Identify which cell holds the provided text, then report its (x, y) central coordinate. 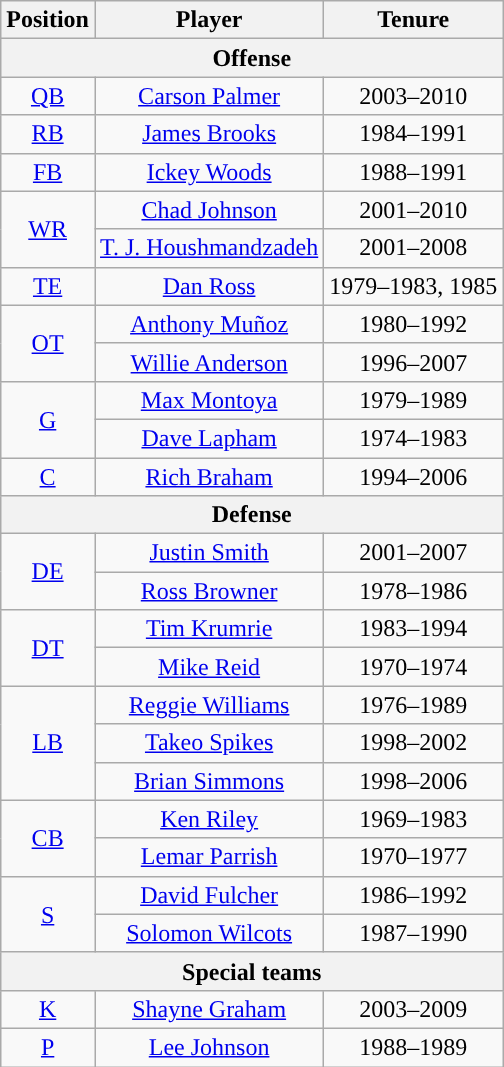
C (48, 477)
Dan Ross (208, 286)
1979–1983, 1985 (414, 286)
2003–2010 (414, 96)
Anthony Muñoz (208, 324)
1986–1992 (414, 895)
1998–2006 (414, 781)
2001–2007 (414, 553)
Mike Reid (208, 667)
RB (48, 134)
Justin Smith (208, 553)
James Brooks (208, 134)
2001–2008 (414, 248)
Special teams (252, 971)
FB (48, 172)
TE (48, 286)
1979–1989 (414, 400)
Player (208, 20)
Reggie Williams (208, 705)
Max Montoya (208, 400)
T. J. Houshmandzadeh (208, 248)
Takeo Spikes (208, 743)
1969–1983 (414, 819)
WR (48, 229)
1983–1994 (414, 629)
Willie Anderson (208, 362)
1984–1991 (414, 134)
Carson Palmer (208, 96)
Brian Simmons (208, 781)
1987–1990 (414, 933)
Rich Braham (208, 477)
Chad Johnson (208, 210)
QB (48, 96)
1970–1977 (414, 857)
Defense (252, 515)
Dave Lapham (208, 438)
2003–2009 (414, 1009)
2001–2010 (414, 210)
1988–1989 (414, 1047)
Position (48, 20)
1988–1991 (414, 172)
1980–1992 (414, 324)
G (48, 419)
DT (48, 648)
Shayne Graham (208, 1009)
1974–1983 (414, 438)
1976–1989 (414, 705)
Ken Riley (208, 819)
CB (48, 838)
DE (48, 572)
1994–2006 (414, 477)
S (48, 914)
Solomon Wilcots (208, 933)
P (48, 1047)
Ickey Woods (208, 172)
K (48, 1009)
OT (48, 343)
Ross Browner (208, 591)
1998–2002 (414, 743)
1978–1986 (414, 591)
Offense (252, 58)
Lemar Parrish (208, 857)
1996–2007 (414, 362)
LB (48, 743)
Lee Johnson (208, 1047)
Tim Krumrie (208, 629)
David Fulcher (208, 895)
Tenure (414, 20)
1970–1974 (414, 667)
